Scan for the cell matching the given text and deliver its [x, y] coordinate at center. 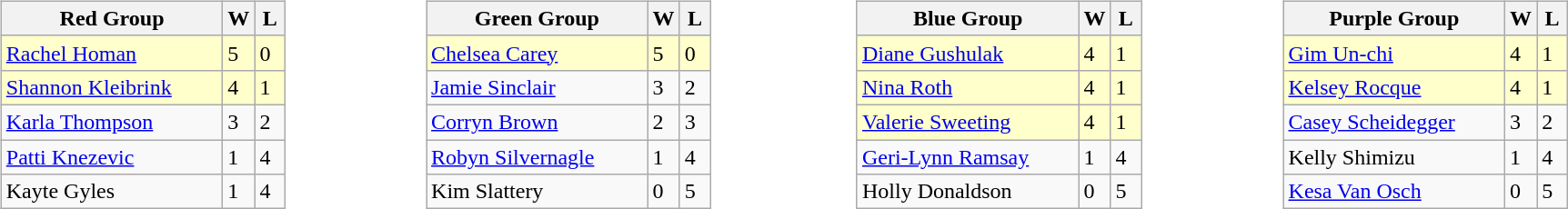
Valerie Sweeting [968, 122]
Red Group [112, 18]
Kesa Van Osch [1394, 192]
Kayte Gyles [112, 192]
Casey Scheidegger [1394, 122]
Geri-Lynn Ramsay [968, 157]
Patti Knezevic [112, 157]
Diane Gushulak [968, 53]
Chelsea Carey [538, 53]
Blue Group [968, 18]
Green Group [538, 18]
Gim Un-chi [1394, 53]
Kelly Shimizu [1394, 157]
Nina Roth [968, 87]
Corryn Brown [538, 122]
Robyn Silvernagle [538, 157]
Karla Thompson [112, 122]
Holly Donaldson [968, 192]
Jamie Sinclair [538, 87]
Rachel Homan [112, 53]
Kelsey Rocque [1394, 87]
Shannon Kleibrink [112, 87]
Kim Slattery [538, 192]
Purple Group [1394, 18]
